From the cell containing the given text, extract its center point as (X, Y) coordinate. 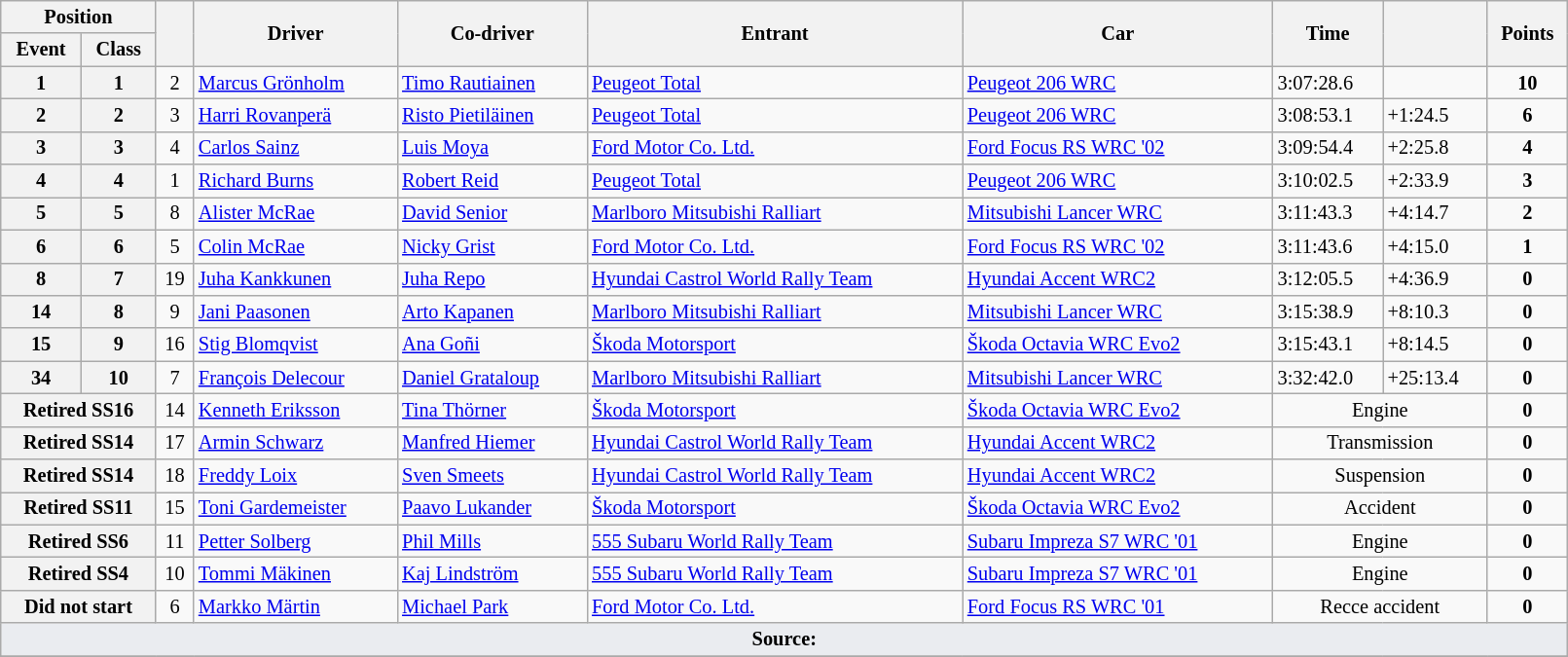
Position (78, 17)
Event (41, 50)
Harri Rovanperä (296, 115)
Suspension (1380, 476)
3:09:54.4 (1328, 148)
Marcus Grönholm (296, 83)
François Delecour (296, 378)
Juha Repo (492, 279)
Source: (784, 639)
Manfred Hiemer (492, 443)
Kenneth Eriksson (296, 410)
Retired SS11 (78, 508)
Robert Reid (492, 181)
+4:15.0 (1435, 246)
Petter Solberg (296, 541)
Nicky Grist (492, 246)
+8:10.3 (1435, 311)
Class (119, 50)
18 (175, 476)
+25:13.4 (1435, 378)
Ana Goñi (492, 345)
Alister McRae (296, 213)
Kaj Lindström (492, 573)
11 (175, 541)
David Senior (492, 213)
3:15:38.9 (1328, 311)
Driver (296, 33)
3:07:28.6 (1328, 83)
+4:36.9 (1435, 279)
Arto Kapanen (492, 311)
16 (175, 345)
Richard Burns (296, 181)
3:08:53.1 (1328, 115)
Sven Smeets (492, 476)
3:10:02.5 (1328, 181)
Tommi Mäkinen (296, 573)
Carlos Sainz (296, 148)
Points (1528, 33)
+4:14.7 (1435, 213)
Markko Märtin (296, 606)
Retired SS4 (78, 573)
Risto Pietiläinen (492, 115)
34 (41, 378)
Ford Focus RS WRC '01 (1117, 606)
Transmission (1380, 443)
+2:25.8 (1435, 148)
+2:33.9 (1435, 181)
Freddy Loix (296, 476)
Stig Blomqvist (296, 345)
Daniel Grataloup (492, 378)
3:32:42.0 (1328, 378)
3:15:43.1 (1328, 345)
Colin McRae (296, 246)
Timo Rautiainen (492, 83)
Paavo Lukander (492, 508)
Accident (1380, 508)
Toni Gardemeister (296, 508)
+1:24.5 (1435, 115)
Recce accident (1380, 606)
Retired SS16 (78, 410)
Retired SS6 (78, 541)
Entrant (775, 33)
Car (1117, 33)
Time (1328, 33)
Co-driver (492, 33)
Did not start (78, 606)
19 (175, 279)
Tina Thörner (492, 410)
Luis Moya (492, 148)
Juha Kankkunen (296, 279)
Armin Schwarz (296, 443)
3:12:05.5 (1328, 279)
Phil Mills (492, 541)
3:11:43.3 (1328, 213)
+8:14.5 (1435, 345)
3:11:43.6 (1328, 246)
Jani Paasonen (296, 311)
Michael Park (492, 606)
17 (175, 443)
